Determine the [x, y] coordinate at the center of the cell enclosing the given text.  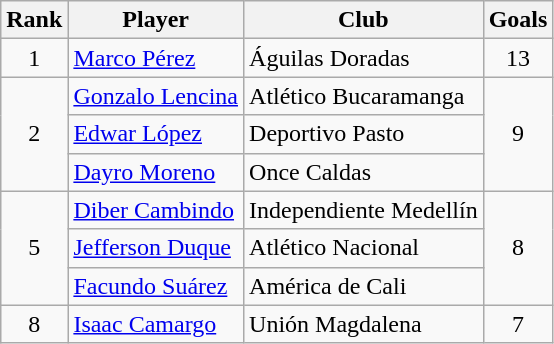
Isaac Camargo [156, 324]
7 [518, 324]
América de Cali [364, 286]
Diber Cambindo [156, 210]
Gonzalo Lencina [156, 96]
Facundo Suárez [156, 286]
Deportivo Pasto [364, 134]
Atlético Nacional [364, 248]
Dayro Moreno [156, 172]
13 [518, 58]
Águilas Doradas [364, 58]
1 [34, 58]
Club [364, 20]
Goals [518, 20]
2 [34, 134]
Rank [34, 20]
Jefferson Duque [156, 248]
Once Caldas [364, 172]
Unión Magdalena [364, 324]
Independiente Medellín [364, 210]
Atlético Bucaramanga [364, 96]
Marco Pérez [156, 58]
5 [34, 248]
Player [156, 20]
Edwar López [156, 134]
9 [518, 134]
